Capture the cell that displays the provided text and extract its (X, Y) central coordinate. 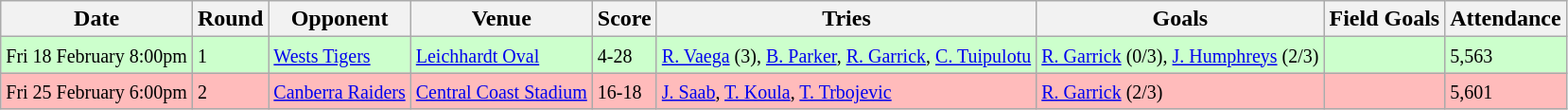
Tries (845, 19)
R. Vaega (3), B. Parker, R. Garrick, C. Tuipulotu (845, 55)
Goals (1180, 19)
Fri 25 February 6:00pm (96, 91)
16-18 (624, 91)
2 (230, 91)
Wests Tigers (340, 55)
Fri 18 February 8:00pm (96, 55)
5,601 (1506, 91)
4-28 (624, 55)
Round (230, 19)
Opponent (340, 19)
R. Garrick (2/3) (1180, 91)
Field Goals (1385, 19)
Attendance (1506, 19)
Venue (501, 19)
Central Coast Stadium (501, 91)
R. Garrick (0/3), J. Humphreys (2/3) (1180, 55)
1 (230, 55)
J. Saab, T. Koula, T. Trbojevic (845, 91)
Canberra Raiders (340, 91)
5,563 (1506, 55)
Date (96, 19)
Leichhardt Oval (501, 55)
Score (624, 19)
